Pinpoint the cell where the given text exists, returning its (X, Y) midpoint coordinate. 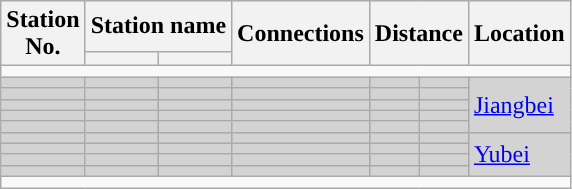
Jiangbei (519, 104)
Distance (418, 34)
Station name (158, 26)
Connections (301, 34)
Yubei (519, 154)
Location (519, 34)
StationNo. (43, 34)
